Return the [X, Y] coordinate for the center point of the cell that contains the specified text.  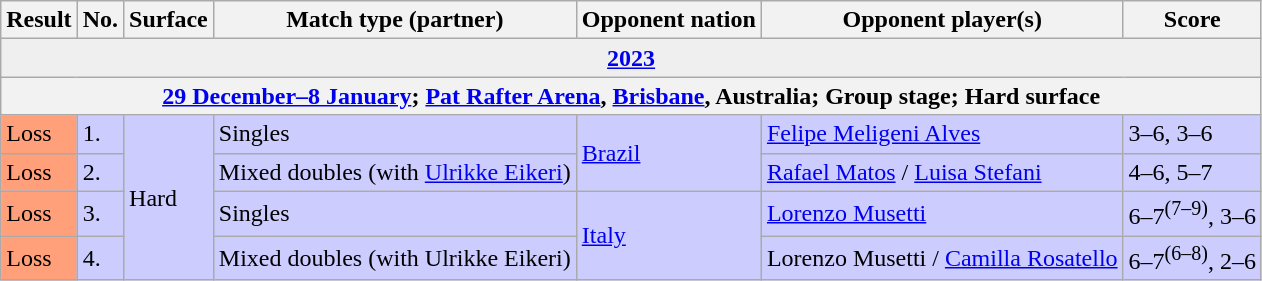
Brazil [668, 153]
Surface [169, 20]
Lorenzo Musetti [942, 214]
Score [1192, 20]
4–6, 5–7 [1192, 172]
3. [100, 214]
Opponent nation [668, 20]
2. [100, 172]
2023 [632, 58]
Result [39, 20]
Opponent player(s) [942, 20]
29 December–8 January; Pat Rafter Arena, Brisbane, Australia; Group stage; Hard surface [632, 96]
Lorenzo Musetti / Camilla Rosatello [942, 258]
Match type (partner) [394, 20]
3–6, 3–6 [1192, 134]
Hard [169, 198]
No. [100, 20]
Italy [668, 236]
4. [100, 258]
Felipe Meligeni Alves [942, 134]
1. [100, 134]
Rafael Matos / Luisa Stefani [942, 172]
6–7(6–8), 2–6 [1192, 258]
6–7(7–9), 3–6 [1192, 214]
